Identify which cell holds the provided text, then report its [X, Y] central coordinate. 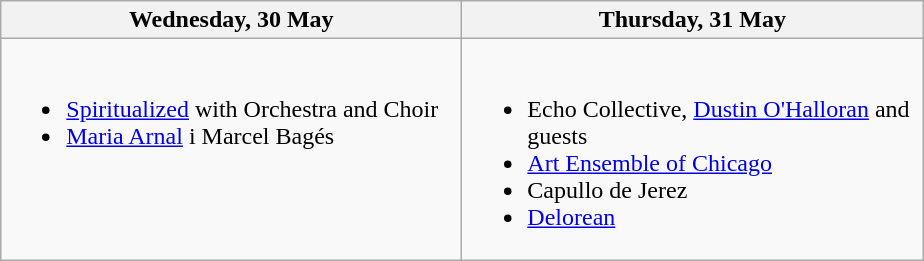
Spiritualized with Orchestra and ChoirMaria Arnal i Marcel Bagés [232, 150]
Wednesday, 30 May [232, 20]
Thursday, 31 May [692, 20]
Echo Collective, Dustin O'Halloran and guestsArt Ensemble of ChicagoCapullo de JerezDelorean [692, 150]
